Provide the [x, y] coordinate of the cell's center where the given text is located.  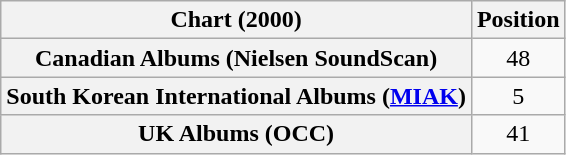
Canadian Albums (Nielsen SoundScan) [236, 58]
Position [518, 20]
UK Albums (OCC) [236, 134]
5 [518, 96]
South Korean International Albums (MIAK) [236, 96]
48 [518, 58]
41 [518, 134]
Chart (2000) [236, 20]
